For the text-containing cell, return its midpoint in (X, Y) coordinate format. 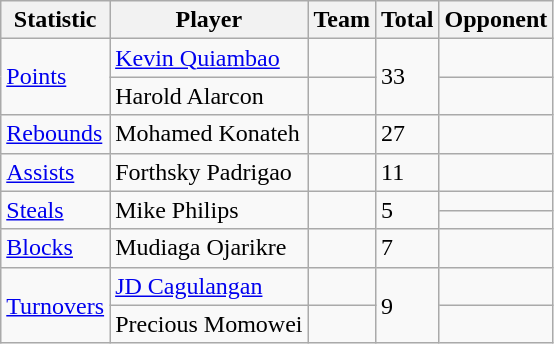
Harold Alarcon (209, 96)
Steals (56, 210)
Kevin Quiambao (209, 58)
Blocks (56, 248)
Turnovers (56, 305)
JD Cagulangan (209, 286)
Points (56, 77)
11 (408, 172)
5 (408, 210)
9 (408, 305)
Team (342, 20)
7 (408, 248)
Mudiaga Ojarikre (209, 248)
Total (408, 20)
Precious Momowei (209, 324)
Player (209, 20)
27 (408, 134)
Opponent (496, 20)
Mohamed Konateh (209, 134)
Rebounds (56, 134)
Statistic (56, 20)
Assists (56, 172)
Forthsky Padrigao (209, 172)
33 (408, 77)
Mike Philips (209, 210)
